For the text-containing cell, return its midpoint in [x, y] coordinate format. 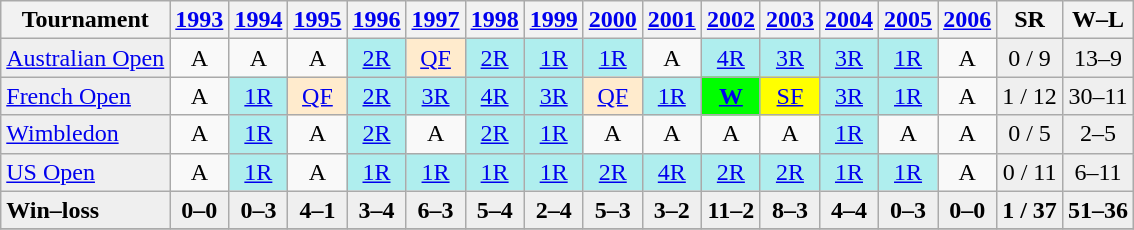
US Open [86, 172]
1993 [200, 20]
2002 [730, 20]
Tournament [86, 20]
2000 [612, 20]
13–9 [1098, 58]
French Open [86, 96]
4–4 [848, 210]
1 / 37 [1030, 210]
Win–loss [86, 210]
2006 [968, 20]
0 / 9 [1030, 58]
6–11 [1098, 172]
SR [1030, 20]
1 / 12 [1030, 96]
0 / 5 [1030, 134]
1996 [376, 20]
SF [790, 96]
Australian Open [86, 58]
2005 [908, 20]
51–36 [1098, 210]
W–L [1098, 20]
1995 [318, 20]
8–3 [790, 210]
1998 [494, 20]
W [730, 96]
2003 [790, 20]
6–3 [436, 210]
5–3 [612, 210]
2001 [672, 20]
1999 [554, 20]
5–4 [494, 210]
3–2 [672, 210]
Wimbledon [86, 134]
1994 [258, 20]
30–11 [1098, 96]
2–5 [1098, 134]
1997 [436, 20]
11–2 [730, 210]
2–4 [554, 210]
2004 [848, 20]
0 / 11 [1030, 172]
4–1 [318, 210]
3–4 [376, 210]
